Output the [x, y] coordinate of the center of the cell containing the given text.  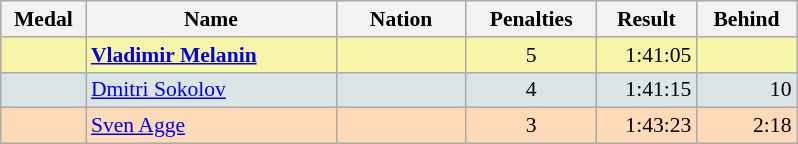
Name [211, 19]
Dmitri Sokolov [211, 90]
Result [646, 19]
Sven Agge [211, 126]
5 [531, 55]
4 [531, 90]
Behind [746, 19]
1:41:05 [646, 55]
Vladimir Melanin [211, 55]
Penalties [531, 19]
1:43:23 [646, 126]
1:41:15 [646, 90]
Medal [44, 19]
3 [531, 126]
10 [746, 90]
Nation [401, 19]
2:18 [746, 126]
